Return (X, Y) of the center of cell containing provided text 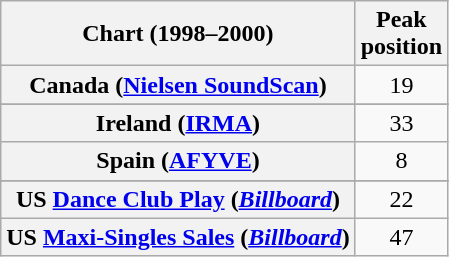
Ireland (IRMA) (178, 123)
Canada (Nielsen SoundScan) (178, 85)
19 (401, 85)
33 (401, 123)
Peakposition (401, 34)
8 (401, 161)
US Maxi-Singles Sales (Billboard) (178, 237)
47 (401, 237)
22 (401, 199)
Chart (1998–2000) (178, 34)
Spain (AFYVE) (178, 161)
US Dance Club Play (Billboard) (178, 199)
